Detect which cell encompasses the target text, then output its [X, Y] center coordinate. 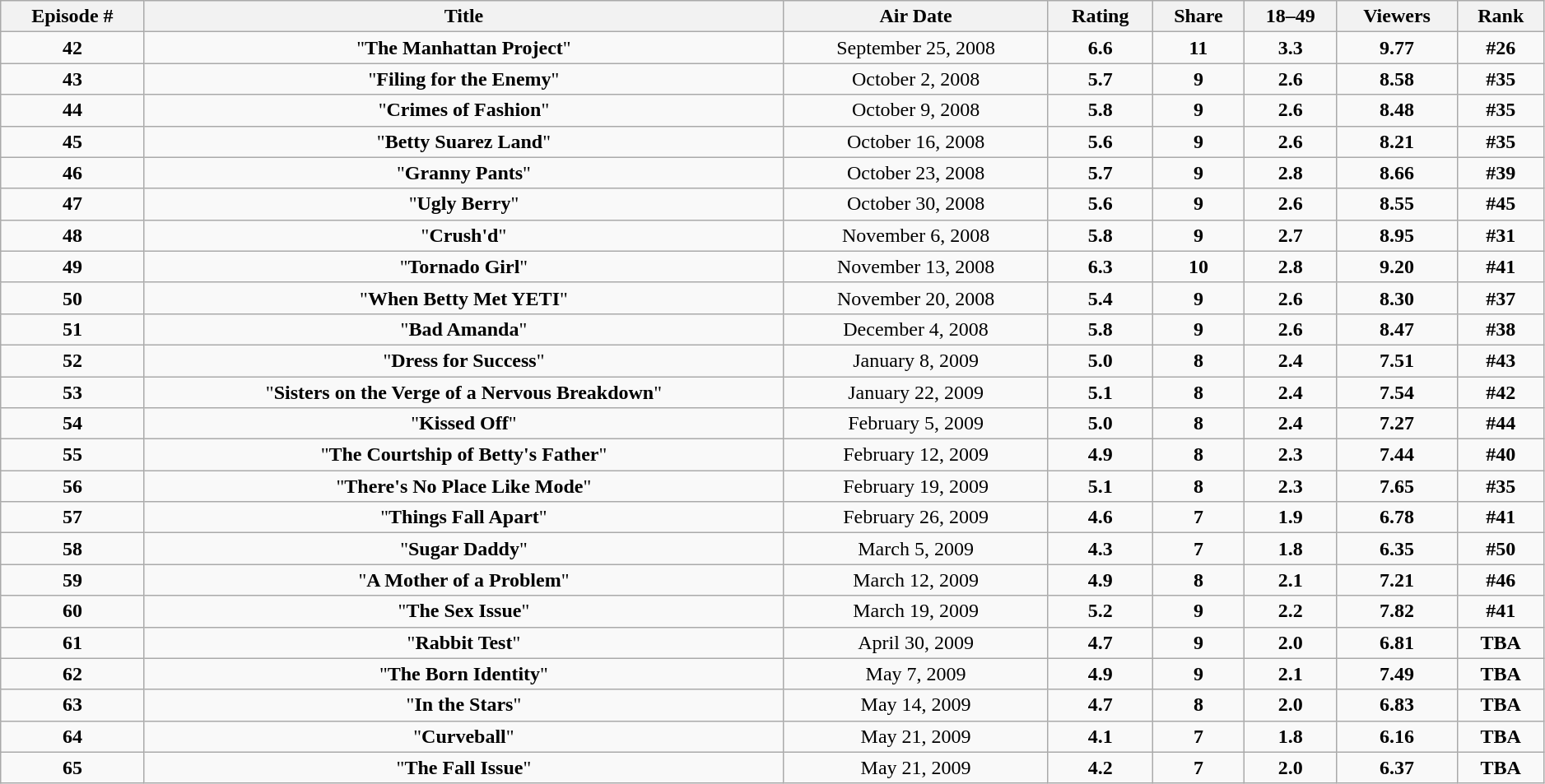
Rating [1100, 16]
#39 [1501, 173]
2.2 [1291, 611]
49 [72, 267]
1.9 [1291, 517]
November 13, 2008 [915, 267]
46 [72, 173]
8.95 [1397, 235]
61 [72, 643]
April 30, 2009 [915, 643]
53 [72, 392]
5.4 [1100, 298]
"Bad Amanda" [464, 329]
"Crimes of Fashion" [464, 110]
7.65 [1397, 486]
7.82 [1397, 611]
October 2, 2008 [915, 79]
May 7, 2009 [915, 674]
64 [72, 736]
#45 [1501, 204]
Air Date [915, 16]
47 [72, 204]
8.30 [1397, 298]
January 22, 2009 [915, 392]
65 [72, 768]
"In the Stars" [464, 705]
March 5, 2009 [915, 549]
#26 [1501, 48]
May 14, 2009 [915, 705]
October 30, 2008 [915, 204]
#44 [1501, 424]
Share [1198, 16]
56 [72, 486]
4.3 [1100, 549]
55 [72, 455]
February 5, 2009 [915, 424]
January 8, 2009 [915, 360]
"There's No Place Like Mode" [464, 486]
Title [464, 16]
11 [1198, 48]
54 [72, 424]
45 [72, 141]
#37 [1501, 298]
November 6, 2008 [915, 235]
44 [72, 110]
"The Manhattan Project" [464, 48]
"Sugar Daddy" [464, 549]
#46 [1501, 580]
Viewers [1397, 16]
9.77 [1397, 48]
"The Sex Issue" [464, 611]
6.78 [1397, 517]
October 23, 2008 [915, 173]
57 [72, 517]
6.81 [1397, 643]
59 [72, 580]
"Dress for Success" [464, 360]
50 [72, 298]
8.55 [1397, 204]
"Rabbit Test" [464, 643]
4.2 [1100, 768]
"Granny Pants" [464, 173]
March 19, 2009 [915, 611]
"When Betty Met YETI" [464, 298]
51 [72, 329]
6.83 [1397, 705]
October 16, 2008 [915, 141]
"Filing for the Enemy" [464, 79]
Episode # [72, 16]
December 4, 2008 [915, 329]
8.47 [1397, 329]
"The Courtship of Betty's Father" [464, 455]
November 20, 2008 [915, 298]
#50 [1501, 549]
"Betty Suarez Land" [464, 141]
4.6 [1100, 517]
"Crush'd" [464, 235]
Rank [1501, 16]
3.3 [1291, 48]
#43 [1501, 360]
63 [72, 705]
"Ugly Berry" [464, 204]
7.44 [1397, 455]
September 25, 2008 [915, 48]
February 26, 2009 [915, 517]
18–49 [1291, 16]
42 [72, 48]
8.66 [1397, 173]
43 [72, 79]
62 [72, 674]
March 12, 2009 [915, 580]
9.20 [1397, 267]
"The Born Identity" [464, 674]
#42 [1501, 392]
#31 [1501, 235]
7.21 [1397, 580]
6.16 [1397, 736]
February 12, 2009 [915, 455]
"A Mother of a Problem" [464, 580]
"The Fall Issue" [464, 768]
6.3 [1100, 267]
6.37 [1397, 768]
8.58 [1397, 79]
52 [72, 360]
10 [1198, 267]
8.21 [1397, 141]
#38 [1501, 329]
7.27 [1397, 424]
48 [72, 235]
2.7 [1291, 235]
58 [72, 549]
"Sisters on the Verge of a Nervous Breakdown" [464, 392]
"Kissed Off" [464, 424]
#40 [1501, 455]
7.54 [1397, 392]
February 19, 2009 [915, 486]
8.48 [1397, 110]
7.49 [1397, 674]
October 9, 2008 [915, 110]
5.2 [1100, 611]
7.51 [1397, 360]
"Things Fall Apart" [464, 517]
"Curveball" [464, 736]
6.35 [1397, 549]
60 [72, 611]
"Tornado Girl" [464, 267]
6.6 [1100, 48]
4.1 [1100, 736]
